Extract the (X, Y) coordinate from the center of the cell holding the provided text.  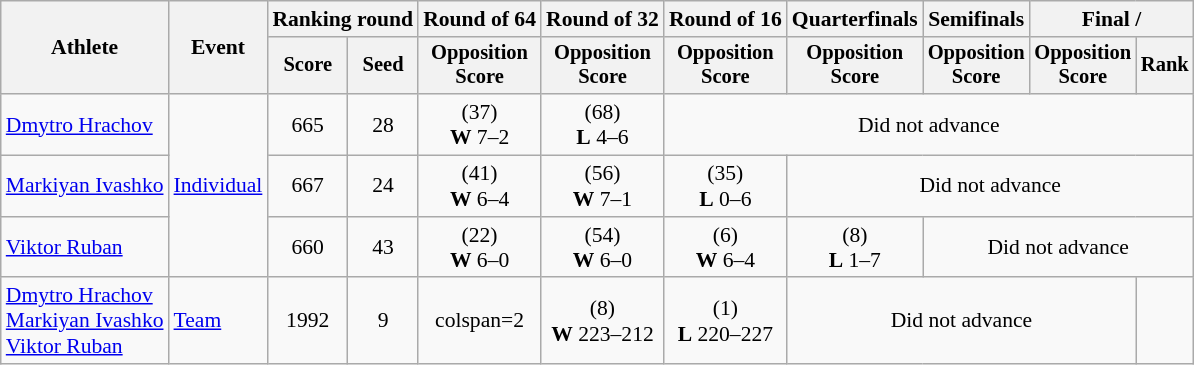
9 (383, 322)
(1)L 220–227 (726, 322)
Quarterfinals (855, 19)
665 (308, 124)
Final / (1111, 19)
colspan=2 (480, 322)
(37)W 7–2 (480, 124)
Athlete (85, 48)
24 (383, 186)
Markiyan Ivashko (85, 186)
Seed (383, 66)
Semifinals (976, 19)
(56)W 7–1 (602, 186)
28 (383, 124)
Dmytro HrachovMarkiyan IvashkoViktor Ruban (85, 322)
Round of 16 (726, 19)
667 (308, 186)
Round of 64 (480, 19)
43 (383, 248)
Round of 32 (602, 19)
(22) W 6–0 (480, 248)
Event (218, 48)
660 (308, 248)
(8)W 223–212 (602, 322)
(68)L 4–6 (602, 124)
Rank (1165, 66)
Team (218, 322)
1992 (308, 322)
(8)L 1–7 (855, 248)
Individual (218, 186)
Score (308, 66)
(6)W 6–4 (726, 248)
(41)W 6–4 (480, 186)
Dmytro Hrachov (85, 124)
(35)L 0–6 (726, 186)
Viktor Ruban (85, 248)
Ranking round (342, 19)
(54) W 6–0 (602, 248)
